Find where the given text appears and provide that cell's center as (x, y) coordinate. 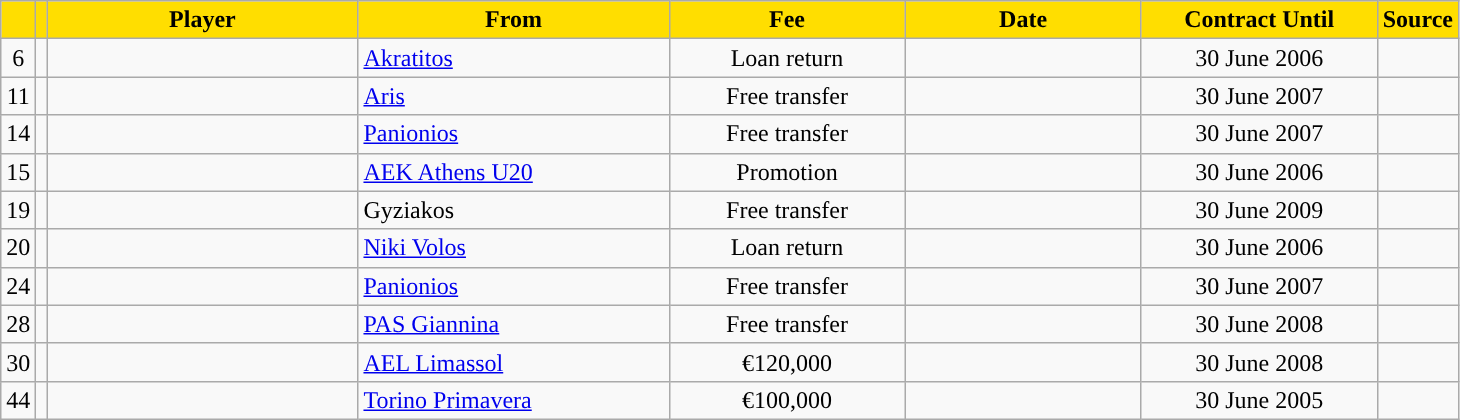
44 (18, 400)
Torino Primavera (514, 400)
24 (18, 286)
Date (1023, 20)
AEL Limassol (514, 362)
Gyziakos (514, 210)
19 (18, 210)
Akratitos (514, 58)
Player (202, 20)
Aris (514, 96)
Niki Volos (514, 248)
Promotion (787, 172)
30 (18, 362)
Fee (787, 20)
AEK Athens U20 (514, 172)
€120,000 (787, 362)
30 June 2005 (1259, 400)
From (514, 20)
6 (18, 58)
PAS Giannina (514, 324)
28 (18, 324)
Source (1418, 20)
15 (18, 172)
Contract Until (1259, 20)
14 (18, 134)
11 (18, 96)
€100,000 (787, 400)
30 June 2009 (1259, 210)
20 (18, 248)
